Determine the (x, y) coordinate at the center of the cell enclosing the given text.  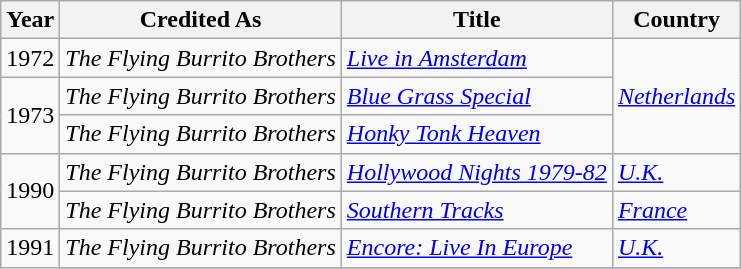
Blue Grass Special (476, 96)
Honky Tonk Heaven (476, 134)
Year (30, 20)
1973 (30, 115)
Hollywood Nights 1979-82 (476, 172)
1972 (30, 58)
Southern Tracks (476, 210)
Country (676, 20)
Live in Amsterdam (476, 58)
Encore: Live In Europe (476, 248)
1990 (30, 191)
Title (476, 20)
1991 (30, 248)
Netherlands (676, 96)
France (676, 210)
Credited As (201, 20)
